Locate the cell with the specified text and output its [x, y] center coordinate. 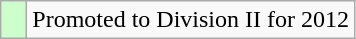
Promoted to Division II for 2012 [191, 20]
